Locate the cell with the specified text and output its [X, Y] center coordinate. 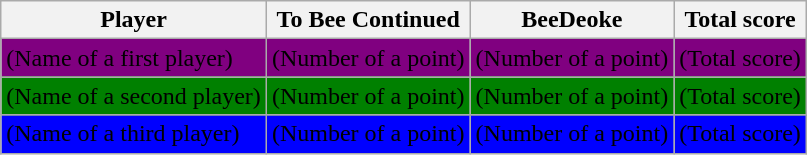
BeeDeoke [572, 20]
Total score [740, 20]
(Name of a third player) [134, 134]
To Bee Continued [368, 20]
(Name of a second player) [134, 96]
Player [134, 20]
(Name of a first player) [134, 58]
